Provide the (X, Y) coordinate of the cell's center where the given text is located.  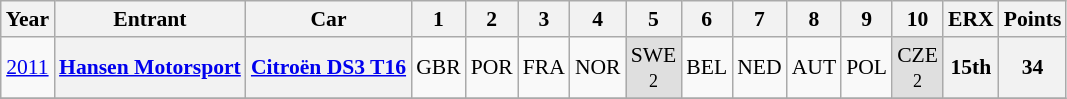
3 (544, 19)
Points (1033, 19)
2 (492, 19)
NOR (598, 68)
NED (759, 68)
Year (28, 19)
7 (759, 19)
ERX (971, 19)
10 (918, 19)
FRA (544, 68)
Car (328, 19)
15th (971, 68)
1 (438, 19)
POR (492, 68)
Entrant (150, 19)
2011 (28, 68)
8 (814, 19)
SWE2 (654, 68)
6 (706, 19)
CZE2 (918, 68)
POL (866, 68)
Citroën DS3 T16 (328, 68)
Hansen Motorsport (150, 68)
5 (654, 19)
9 (866, 19)
BEL (706, 68)
34 (1033, 68)
AUT (814, 68)
GBR (438, 68)
4 (598, 19)
